For the text-containing cell, return its midpoint in [x, y] coordinate format. 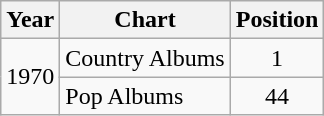
Pop Albums [145, 96]
Chart [145, 20]
1 [277, 58]
Country Albums [145, 58]
1970 [30, 77]
44 [277, 96]
Position [277, 20]
Year [30, 20]
